From the cell containing the given text, extract its center point as [x, y] coordinate. 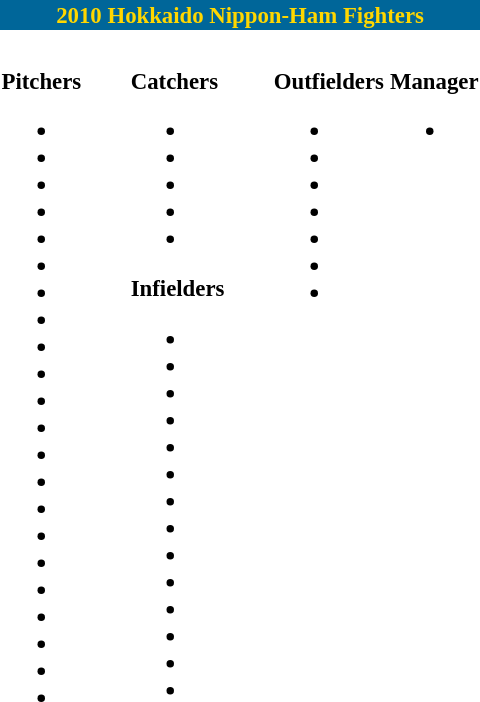
Roster [240, 48]
2010 Hokkaido Nippon-Ham Fighters [240, 15]
